Output the (x, y) coordinate of the center of the cell containing the given text.  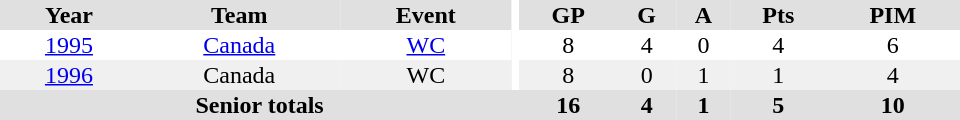
6 (893, 45)
Year (69, 15)
5 (778, 105)
GP (568, 15)
16 (568, 105)
Team (240, 15)
Event (426, 15)
Senior totals (260, 105)
1996 (69, 75)
Pts (778, 15)
1995 (69, 45)
A (704, 15)
G (646, 15)
10 (893, 105)
PIM (893, 15)
